Find where the given text appears and provide that cell's center as (x, y) coordinate. 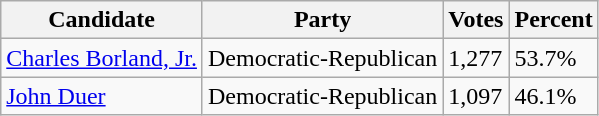
Party (322, 20)
46.1% (554, 96)
John Duer (102, 96)
Percent (554, 20)
1,277 (476, 58)
Charles Borland, Jr. (102, 58)
Votes (476, 20)
53.7% (554, 58)
Candidate (102, 20)
1,097 (476, 96)
